Determine the (X, Y) coordinate at the center of the cell enclosing the given text.  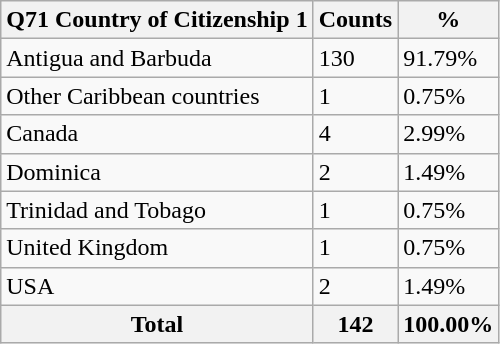
Dominica (157, 172)
Total (157, 324)
130 (355, 58)
Canada (157, 134)
2.99% (448, 134)
% (448, 20)
Other Caribbean countries (157, 96)
Q71 Country of Citizenship 1 (157, 20)
142 (355, 324)
United Kingdom (157, 248)
100.00% (448, 324)
4 (355, 134)
USA (157, 286)
91.79% (448, 58)
Antigua and Barbuda (157, 58)
Counts (355, 20)
Trinidad and Tobago (157, 210)
